Extract the (X, Y) coordinate from the center of the cell holding the provided text.  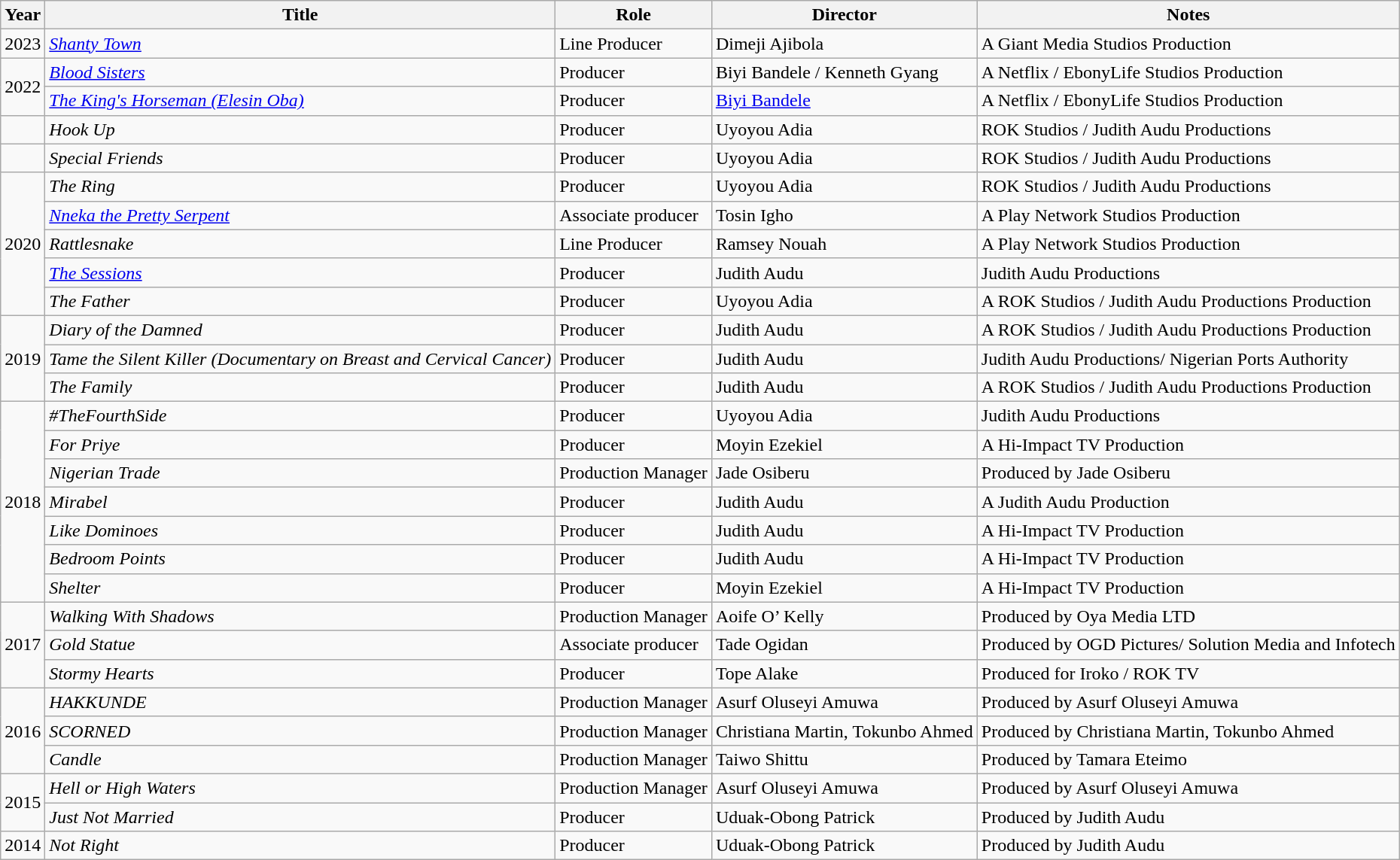
Special Friends (300, 158)
Like Dominoes (300, 530)
Ramsey Nouah (845, 244)
Tope Alake (845, 673)
Shanty Town (300, 44)
#TheFourthSide (300, 416)
Judith Audu Productions/ Nigerian Ports Authority (1188, 359)
HAKKUNDE (300, 702)
Produced by Oya Media LTD (1188, 616)
Nigerian Trade (300, 473)
Mirabel (300, 502)
Hook Up (300, 129)
Produced by Jade Osiberu (1188, 473)
Biyi Bandele (845, 101)
A Giant Media Studios Production (1188, 44)
Bedroom Points (300, 559)
The Sessions (300, 272)
Not Right (300, 846)
Just Not Married (300, 816)
Notes (1188, 15)
2016 (23, 731)
2020 (23, 244)
Nneka the Pretty Serpent (300, 215)
The Father (300, 301)
Biyi Bandele / Kenneth Gyang (845, 72)
Candle (300, 759)
2019 (23, 358)
Walking With Shadows (300, 616)
Hell or High Waters (300, 788)
Diary of the Damned (300, 330)
2015 (23, 802)
Tame the Silent Killer (Documentary on Breast and Cervical Cancer) (300, 359)
Gold Statue (300, 645)
2017 (23, 645)
Rattlesnake (300, 244)
SCORNED (300, 731)
Blood Sisters (300, 72)
The Ring (300, 187)
Produced for Iroko / ROK TV (1188, 673)
Shelter (300, 588)
2023 (23, 44)
Produced by Tamara Eteimo (1188, 759)
For Priye (300, 445)
Produced by OGD Pictures/ Solution Media and Infotech (1188, 645)
Aoife O’ Kelly (845, 616)
Title (300, 15)
The King's Horseman (Elesin Oba) (300, 101)
Director (845, 15)
A Judith Audu Production (1188, 502)
The Family (300, 387)
Jade Osiberu (845, 473)
Tade Ogidan (845, 645)
Role (634, 15)
Dimeji Ajibola (845, 44)
Taiwo Shittu (845, 759)
Christiana Martin, Tokunbo Ahmed (845, 731)
2014 (23, 846)
Stormy Hearts (300, 673)
2022 (23, 87)
Year (23, 15)
Tosin Igho (845, 215)
Produced by Christiana Martin, Tokunbo Ahmed (1188, 731)
2018 (23, 502)
